Identify which cell holds the provided text, then report its [X, Y] central coordinate. 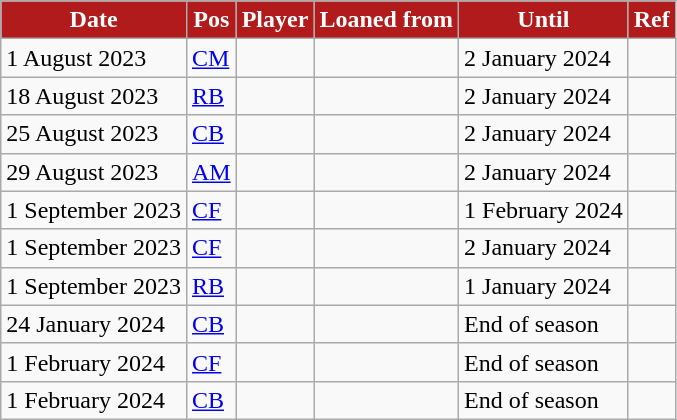
Player [275, 20]
Loaned from [386, 20]
CM [211, 58]
Pos [211, 20]
29 August 2023 [94, 172]
25 August 2023 [94, 134]
18 August 2023 [94, 96]
Date [94, 20]
1 January 2024 [544, 286]
1 August 2023 [94, 58]
AM [211, 172]
24 January 2024 [94, 324]
Until [544, 20]
Ref [652, 20]
